For the text-containing cell, return its midpoint in (x, y) coordinate format. 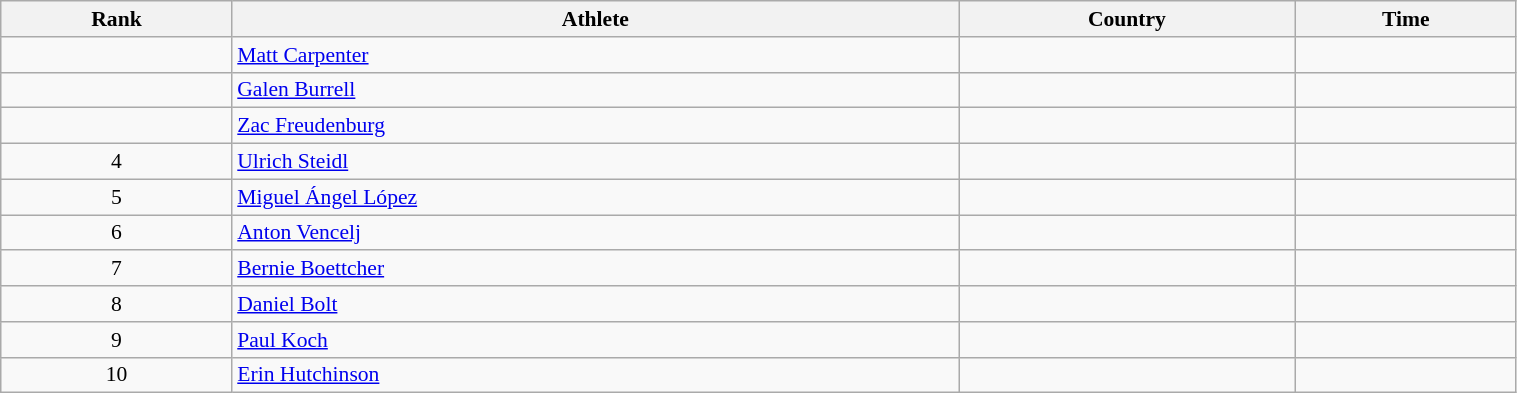
Time (1406, 19)
6 (116, 233)
Country (1128, 19)
Paul Koch (595, 340)
Matt Carpenter (595, 55)
Miguel Ángel López (595, 197)
Daniel Bolt (595, 304)
Rank (116, 19)
Zac Freudenburg (595, 126)
7 (116, 269)
Anton Vencelj (595, 233)
5 (116, 197)
4 (116, 162)
Galen Burrell (595, 90)
Bernie Boettcher (595, 269)
Athlete (595, 19)
Ulrich Steidl (595, 162)
10 (116, 375)
8 (116, 304)
9 (116, 340)
Erin Hutchinson (595, 375)
